Search for the cell housing the specified text and yield its [X, Y] center coordinate. 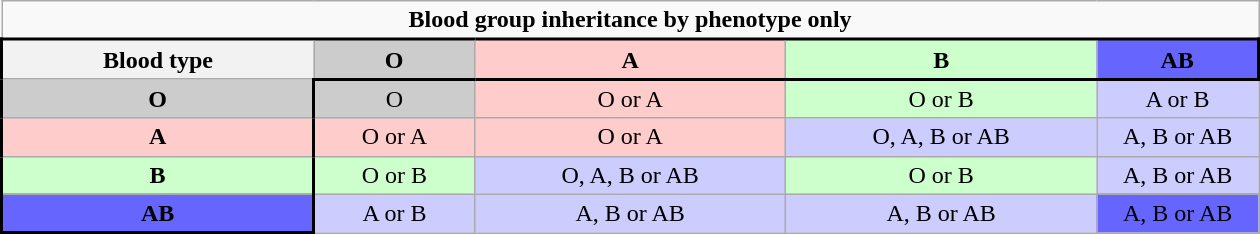
Blood group inheritance by phenotype only [630, 20]
Blood type [158, 60]
